Scan for the cell matching the given text and deliver its [X, Y] coordinate at center. 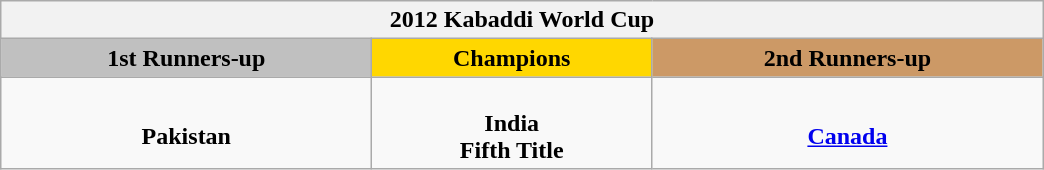
1st Runners-up [186, 58]
Canada [847, 123]
2012 Kabaddi World Cup [522, 20]
India Fifth Title [512, 123]
Pakistan [186, 123]
2nd Runners-up [847, 58]
Champions [512, 58]
